Capture the cell that displays the provided text and extract its (x, y) central coordinate. 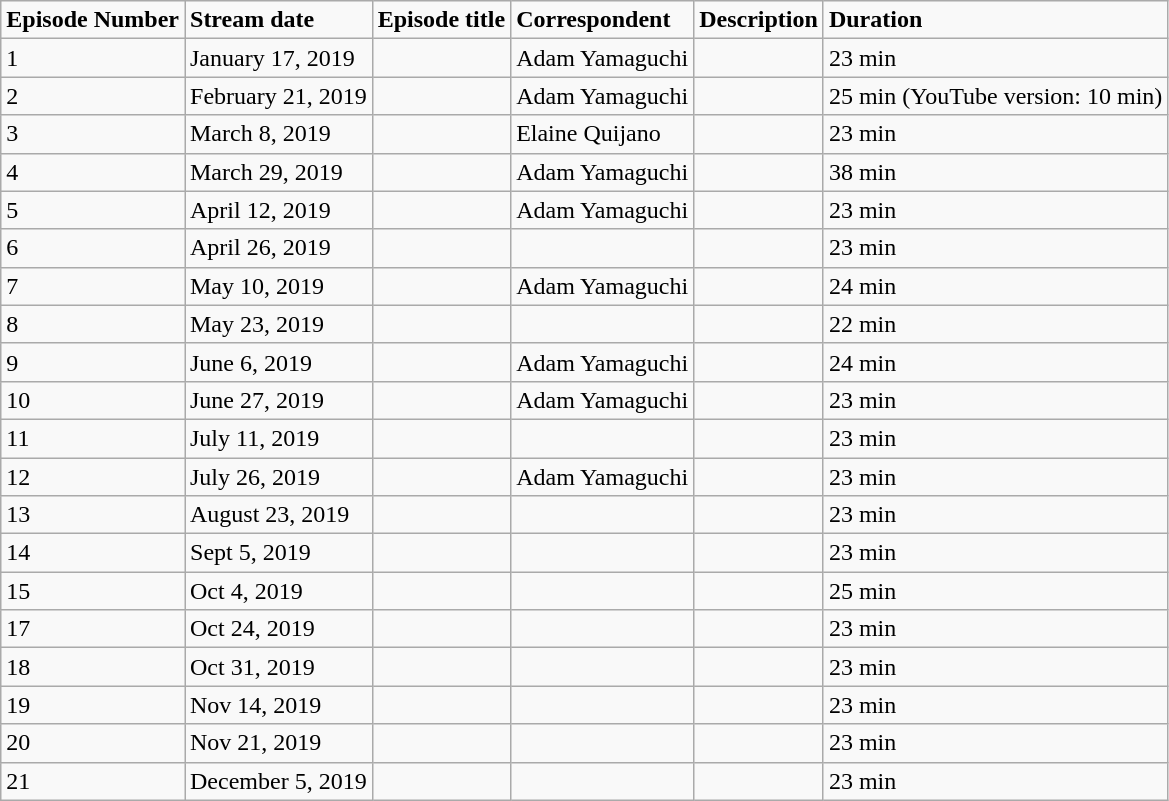
Stream date (278, 20)
19 (93, 705)
13 (93, 515)
January 17, 2019 (278, 58)
25 min (995, 591)
4 (93, 172)
March 29, 2019 (278, 172)
Oct 31, 2019 (278, 667)
8 (93, 324)
Description (759, 20)
Sept 5, 2019 (278, 553)
April 12, 2019 (278, 210)
2 (93, 96)
38 min (995, 172)
10 (93, 400)
14 (93, 553)
7 (93, 286)
Nov 14, 2019 (278, 705)
March 8, 2019 (278, 134)
February 21, 2019 (278, 96)
May 10, 2019 (278, 286)
July 11, 2019 (278, 438)
Oct 24, 2019 (278, 629)
11 (93, 438)
21 (93, 781)
Correspondent (602, 20)
April 26, 2019 (278, 248)
May 23, 2019 (278, 324)
6 (93, 248)
June 27, 2019 (278, 400)
20 (93, 743)
August 23, 2019 (278, 515)
June 6, 2019 (278, 362)
Episode title (441, 20)
25 min (YouTube version: 10 min) (995, 96)
18 (93, 667)
Episode Number (93, 20)
15 (93, 591)
Oct 4, 2019 (278, 591)
Nov 21, 2019 (278, 743)
22 min (995, 324)
9 (93, 362)
Duration (995, 20)
July 26, 2019 (278, 477)
12 (93, 477)
5 (93, 210)
December 5, 2019 (278, 781)
Elaine Quijano (602, 134)
17 (93, 629)
1 (93, 58)
3 (93, 134)
